Detect which cell encompasses the target text, then output its [X, Y] center coordinate. 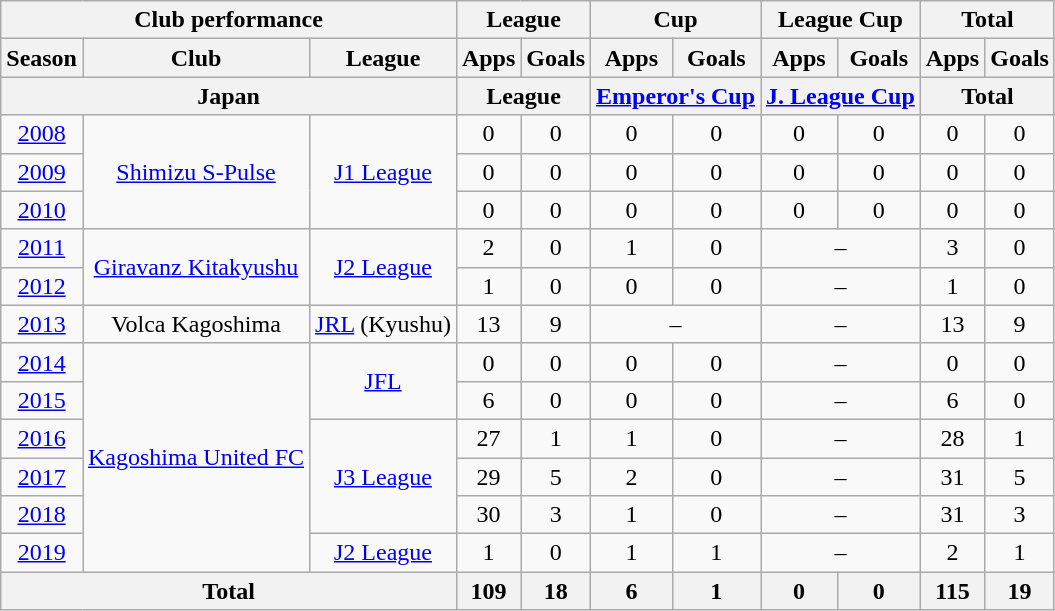
19 [1020, 591]
Cup [676, 20]
2012 [42, 286]
J. League Cup [841, 96]
League Cup [841, 20]
2016 [42, 438]
2010 [42, 210]
28 [952, 438]
Club performance [229, 20]
J3 League [384, 476]
Giravanz Kitakyushu [196, 267]
Emperor's Cup [676, 96]
Shimizu S-Pulse [196, 172]
Volca Kagoshima [196, 324]
Season [42, 58]
2014 [42, 362]
2008 [42, 134]
JFL [384, 381]
JRL (Kyushu) [384, 324]
Club [196, 58]
2015 [42, 400]
2011 [42, 248]
27 [488, 438]
2013 [42, 324]
Japan [229, 96]
2017 [42, 477]
29 [488, 477]
J1 League [384, 172]
30 [488, 515]
2018 [42, 515]
18 [556, 591]
2009 [42, 172]
115 [952, 591]
109 [488, 591]
2019 [42, 553]
Kagoshima United FC [196, 457]
